Scan for the cell matching the given text and deliver its [x, y] coordinate at center. 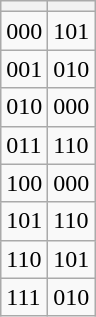
100 [24, 183]
011 [24, 145]
111 [24, 297]
001 [24, 69]
